Scan for the cell matching the given text and deliver its (X, Y) coordinate at center. 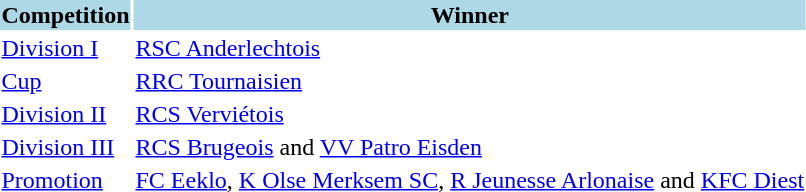
Winner (470, 15)
Division III (66, 147)
Division I (66, 48)
RCS Brugeois and VV Patro Eisden (470, 147)
Competition (66, 15)
RCS Verviétois (470, 114)
Division II (66, 114)
Cup (66, 81)
RRC Tournaisien (470, 81)
RSC Anderlechtois (470, 48)
